Detect which cell encompasses the target text, then output its [X, Y] center coordinate. 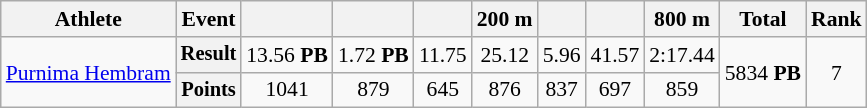
800 m [682, 19]
Points [209, 90]
Rank [836, 19]
5.96 [562, 55]
1041 [287, 90]
25.12 [505, 55]
876 [505, 90]
Total [763, 19]
859 [682, 90]
13.56 PB [287, 55]
Result [209, 55]
7 [836, 72]
5834 PB [763, 72]
41.57 [616, 55]
Purnima Hembram [88, 72]
200 m [505, 19]
2:17.44 [682, 55]
Event [209, 19]
697 [616, 90]
1.72 PB [374, 55]
645 [443, 90]
Athlete [88, 19]
879 [374, 90]
11.75 [443, 55]
837 [562, 90]
